Provide the [X, Y] coordinate of the cell's center where the given text is located.  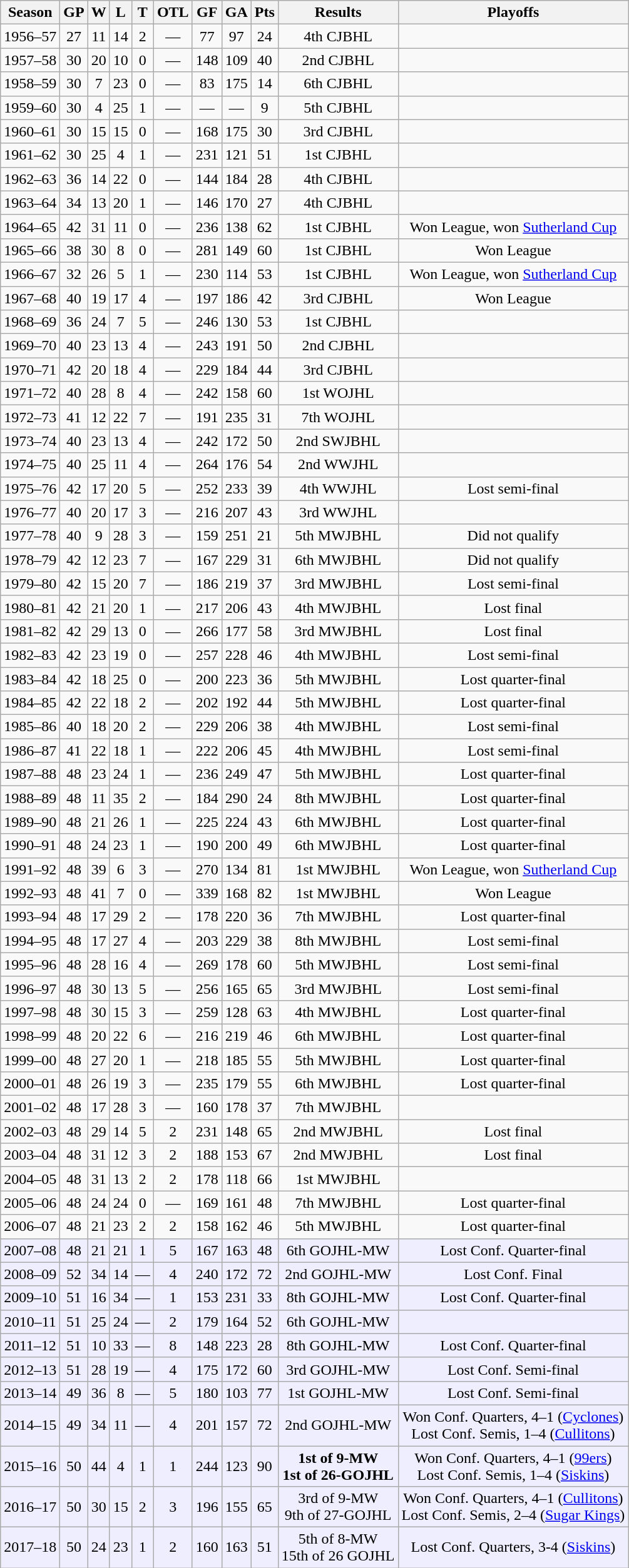
32 [74, 274]
2014–15 [30, 1425]
1967–68 [30, 298]
225 [207, 822]
157 [237, 1425]
1957–58 [30, 60]
83 [207, 84]
2011–12 [30, 1345]
2012–13 [30, 1369]
256 [207, 988]
2013–14 [30, 1393]
264 [207, 465]
1969–70 [30, 346]
67 [264, 1155]
257 [207, 655]
170 [237, 203]
54 [264, 465]
165 [237, 988]
162 [237, 1227]
GF [207, 13]
7th WOJHL [338, 417]
5th of 8-MW15th of 26 GOJHL [338, 1547]
1995–96 [30, 964]
5th CJBHL [338, 108]
1987–88 [30, 774]
149 [237, 250]
123 [237, 1466]
2nd SWJBHL [338, 441]
269 [207, 964]
Pts [264, 13]
3rd GOJHL-MW [338, 1369]
1978–79 [30, 560]
2005–06 [30, 1203]
217 [207, 607]
2016–17 [30, 1507]
90 [264, 1466]
1996–97 [30, 988]
281 [207, 250]
W [99, 13]
2010–11 [30, 1322]
192 [237, 703]
177 [237, 631]
1964–65 [30, 226]
Playoffs [513, 13]
Won Conf. Quarters, 4–1 (Cullitons)Lost Conf. Semis, 2–4 (Sugar Kings) [513, 1507]
2001–02 [30, 1108]
T [143, 13]
1992–93 [30, 893]
Won Conf. Quarters, 4–1 (99ers)Lost Conf. Semis, 1–4 (Siskins) [513, 1466]
Season [30, 13]
188 [207, 1155]
6th CJBHL [338, 84]
4th WWJHL [338, 488]
176 [237, 465]
3rd of 9-MW9th of 27-GOJHL [338, 1507]
1st GOJHL-MW [338, 1393]
290 [237, 798]
130 [237, 322]
1981–82 [30, 631]
1999–00 [30, 1060]
47 [264, 774]
220 [237, 917]
169 [207, 1203]
2017–18 [30, 1547]
1991–92 [30, 869]
144 [207, 179]
134 [237, 869]
1977–78 [30, 536]
2000–01 [30, 1084]
1970–71 [30, 370]
197 [207, 298]
161 [237, 1203]
230 [207, 274]
81 [264, 869]
1988–89 [30, 798]
138 [237, 226]
2003–04 [30, 1155]
103 [237, 1393]
339 [207, 893]
1958–59 [30, 84]
159 [207, 536]
35 [120, 798]
203 [207, 941]
1979–80 [30, 584]
1st of 9-MW1st of 26-GOJHL [338, 1466]
OTL [173, 13]
Results [338, 13]
249 [237, 774]
202 [207, 703]
2nd WWJHL [338, 465]
259 [207, 1012]
2008–09 [30, 1274]
251 [237, 536]
1998–99 [30, 1036]
63 [264, 1012]
1997–98 [30, 1012]
2004–05 [30, 1179]
114 [237, 274]
1963–64 [30, 203]
240 [207, 1274]
Won Conf. Quarters, 4–1 (Cyclones)Lost Conf. Semis, 1–4 (Cullitons) [513, 1425]
66 [264, 1179]
3rd WWJHL [338, 512]
1972–73 [30, 417]
196 [207, 1507]
Lost Conf. Quarters, 3-4 (Siskins) [513, 1547]
1985–86 [30, 727]
180 [207, 1393]
155 [237, 1507]
121 [237, 155]
GA [237, 13]
224 [237, 822]
228 [237, 655]
2009–10 [30, 1298]
2006–07 [30, 1227]
1959–60 [30, 108]
1986–87 [30, 751]
252 [207, 488]
1990–91 [30, 846]
207 [237, 512]
243 [207, 346]
1971–72 [30, 393]
GP [74, 13]
146 [207, 203]
185 [237, 1060]
62 [264, 226]
1989–90 [30, 822]
1976–77 [30, 512]
128 [237, 1012]
58 [264, 631]
1980–81 [30, 607]
1st WOJHL [338, 393]
1966–67 [30, 274]
266 [207, 631]
1960–61 [30, 131]
45 [264, 751]
164 [237, 1322]
Lost Conf. Final [513, 1274]
1956–57 [30, 36]
270 [207, 869]
246 [207, 322]
1984–85 [30, 703]
1973–74 [30, 441]
201 [207, 1425]
244 [207, 1466]
82 [264, 893]
1994–95 [30, 941]
118 [237, 1179]
109 [237, 60]
1993–94 [30, 917]
1982–83 [30, 655]
233 [237, 488]
1983–84 [30, 679]
1961–62 [30, 155]
1962–63 [30, 179]
97 [237, 36]
2015–16 [30, 1466]
1965–66 [30, 250]
1968–69 [30, 322]
L [120, 13]
218 [207, 1060]
1974–75 [30, 465]
222 [207, 751]
1975–76 [30, 488]
2002–03 [30, 1131]
190 [207, 846]
2007–08 [30, 1250]
